Find where the given text appears and provide that cell's center as [X, Y] coordinate. 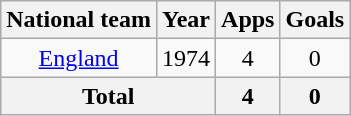
Year [186, 20]
England [79, 58]
National team [79, 20]
1974 [186, 58]
Apps [248, 20]
Goals [315, 20]
Total [108, 96]
